Determine the [X, Y] coordinate at the center of the cell enclosing the given text.  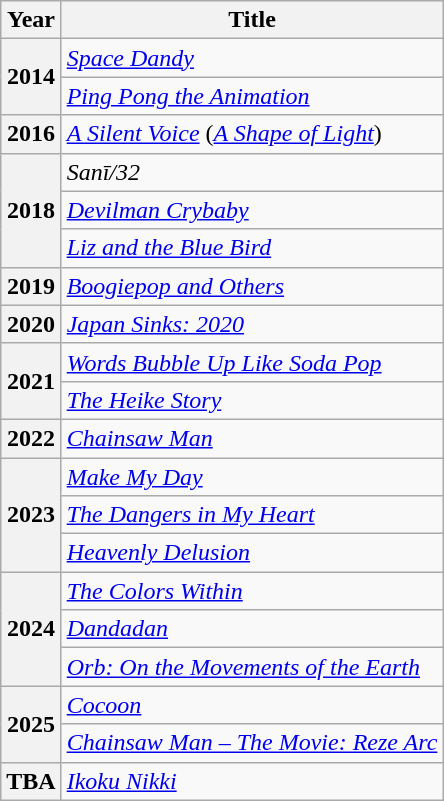
2022 [31, 438]
TBA [31, 781]
Ikoku Nikki [252, 781]
Words Bubble Up Like Soda Pop [252, 362]
Title [252, 20]
Space Dandy [252, 58]
Dandadan [252, 629]
2014 [31, 77]
Boogiepop and Others [252, 286]
Japan Sinks: 2020 [252, 324]
Cocoon [252, 705]
2019 [31, 286]
2018 [31, 210]
Devilman Crybaby [252, 210]
Liz and the Blue Bird [252, 248]
2024 [31, 629]
2016 [31, 134]
Chainsaw Man – The Movie: Reze Arc [252, 743]
2023 [31, 515]
2025 [31, 724]
The Colors Within [252, 591]
2021 [31, 381]
A Silent Voice (A Shape of Light) [252, 134]
Chainsaw Man [252, 438]
2020 [31, 324]
Heavenly Delusion [252, 553]
Sanī/32 [252, 172]
Make My Day [252, 477]
Ping Pong the Animation [252, 96]
Orb: On the Movements of the Earth [252, 667]
The Dangers in My Heart [252, 515]
Year [31, 20]
The Heike Story [252, 400]
